Pinpoint the cell where the given text exists, returning its (X, Y) midpoint coordinate. 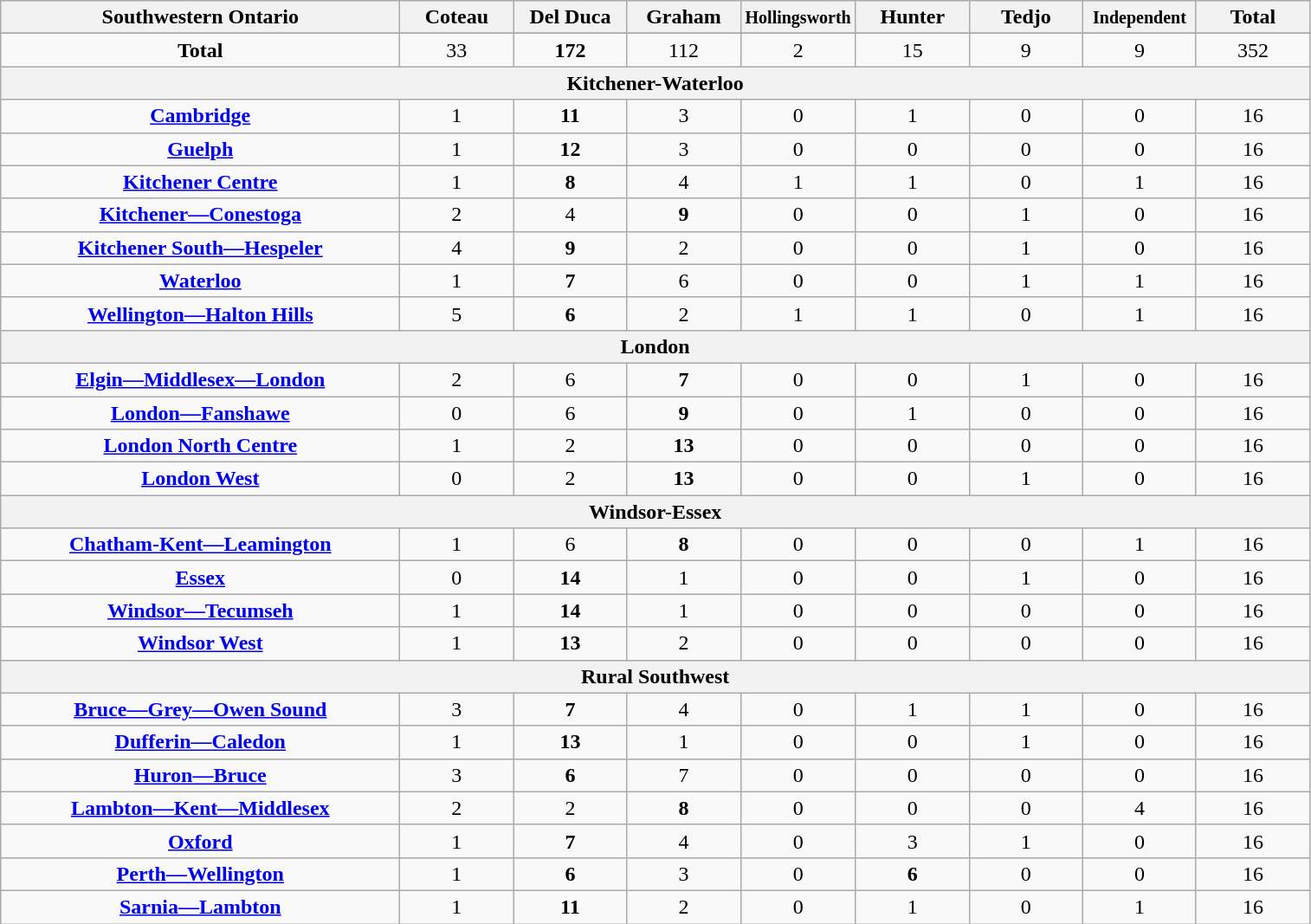
Kitchener-Waterloo (655, 83)
Kitchener—Conestoga (201, 215)
Windsor West (201, 643)
12 (570, 149)
Guelph (201, 149)
Coteau (457, 17)
Oxford (201, 841)
London West (201, 479)
352 (1252, 50)
33 (457, 50)
Hollingsworth (798, 17)
Rural Southwest (655, 676)
Windsor—Tecumseh (201, 611)
Huron—Bruce (201, 775)
Graham (684, 17)
Lambton—Kent—Middlesex (201, 808)
5 (457, 313)
15 (913, 50)
Perth—Wellington (201, 874)
Windsor-Essex (655, 512)
London (655, 346)
Elgin—Middlesex—London (201, 379)
112 (684, 50)
Tedjo (1025, 17)
Wellington—Halton Hills (201, 313)
Essex (201, 578)
Dufferin—Caledon (201, 742)
Southwestern Ontario (201, 17)
Kitchener South—Hespeler (201, 248)
Waterloo (201, 281)
Independent (1140, 17)
London—Fanshawe (201, 413)
172 (570, 50)
Hunter (913, 17)
Bruce—Grey—Owen Sound (201, 709)
Chatham-Kent—Leamington (201, 545)
London North Centre (201, 446)
Cambridge (201, 116)
Sarnia—Lambton (201, 907)
Del Duca (570, 17)
Kitchener Centre (201, 182)
